Identify which cell holds the provided text, then report its (X, Y) central coordinate. 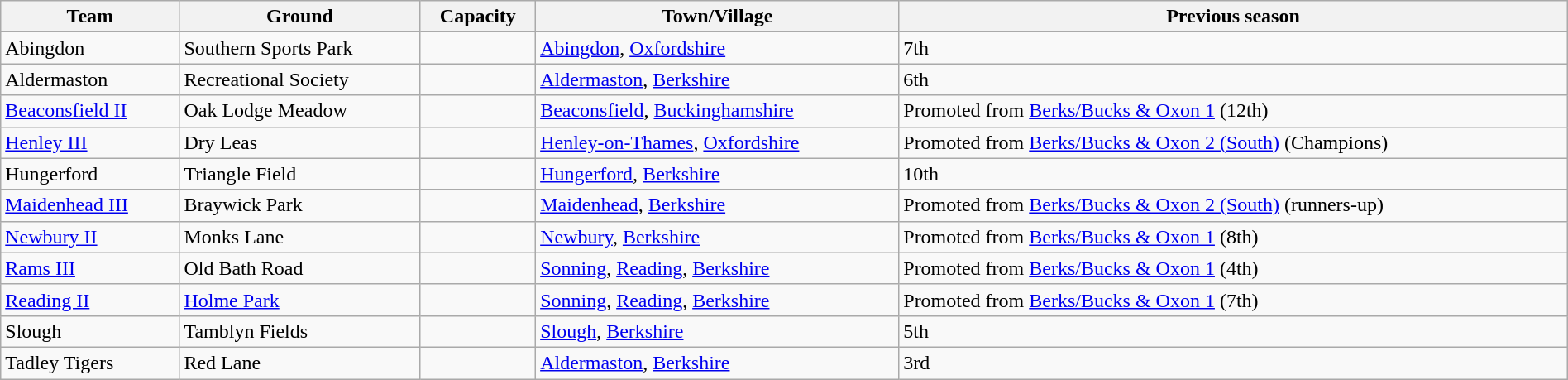
Monks Lane (299, 237)
Tamblyn Fields (299, 331)
5th (1233, 331)
Team (90, 17)
Hungerford (90, 174)
Previous season (1233, 17)
Oak Lodge Meadow (299, 111)
Promoted from Berks/Bucks & Oxon 2 (South) (Champions) (1233, 142)
Southern Sports Park (299, 48)
Promoted from Berks/Bucks & Oxon 1 (12th) (1233, 111)
Ground (299, 17)
7th (1233, 48)
Newbury II (90, 237)
Abingdon (90, 48)
Rams III (90, 268)
Slough, Berkshire (718, 331)
Old Bath Road (299, 268)
10th (1233, 174)
Beaconsfield, Buckinghamshire (718, 111)
Promoted from Berks/Bucks & Oxon 1 (7th) (1233, 300)
Abingdon, Oxfordshire (718, 48)
Henley III (90, 142)
Tadley Tigers (90, 363)
Aldermaston (90, 79)
Promoted from Berks/Bucks & Oxon 1 (4th) (1233, 268)
Promoted from Berks/Bucks & Oxon 1 (8th) (1233, 237)
Newbury, Berkshire (718, 237)
Triangle Field (299, 174)
6th (1233, 79)
Hungerford, Berkshire (718, 174)
Maidenhead, Berkshire (718, 205)
Red Lane (299, 363)
Capacity (478, 17)
Town/Village (718, 17)
Slough (90, 331)
Holme Park (299, 300)
Maidenhead III (90, 205)
Reading II (90, 300)
Henley-on-Thames, Oxfordshire (718, 142)
Braywick Park (299, 205)
Dry Leas (299, 142)
3rd (1233, 363)
Recreational Society (299, 79)
Beaconsfield II (90, 111)
Promoted from Berks/Bucks & Oxon 2 (South) (runners-up) (1233, 205)
